From the cell containing the given text, extract its center point as [X, Y] coordinate. 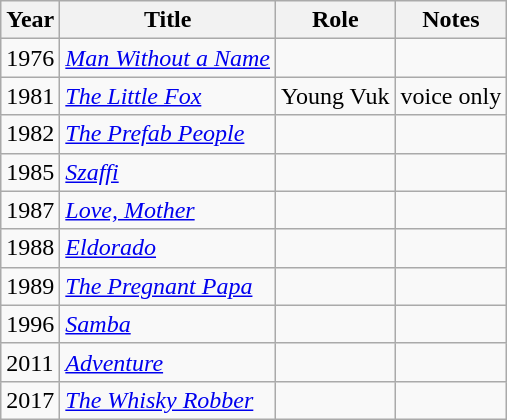
Title [168, 20]
Adventure [168, 362]
Szaffi [168, 172]
voice only [451, 96]
1996 [30, 324]
Notes [451, 20]
2011 [30, 362]
2017 [30, 400]
The Little Fox [168, 96]
Samba [168, 324]
1988 [30, 248]
1989 [30, 286]
Year [30, 20]
Man Without a Name [168, 58]
1987 [30, 210]
1976 [30, 58]
The Prefab People [168, 134]
The Pregnant Papa [168, 286]
The Whisky Robber [168, 400]
Love, Mother [168, 210]
Eldorado [168, 248]
1981 [30, 96]
1985 [30, 172]
Role [336, 20]
1982 [30, 134]
Young Vuk [336, 96]
